Find where the given text appears and provide that cell's center as (x, y) coordinate. 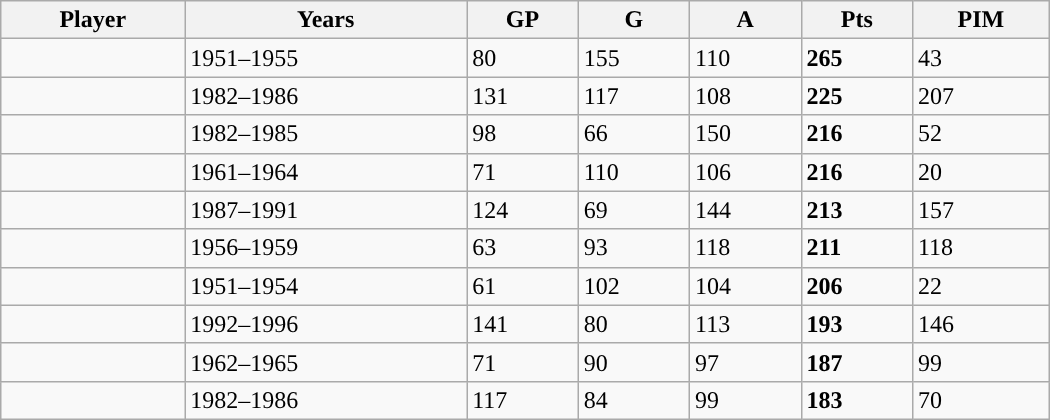
1951–1955 (326, 58)
187 (856, 362)
Player (93, 20)
206 (856, 286)
43 (980, 58)
155 (634, 58)
1956–1959 (326, 248)
70 (980, 400)
Years (326, 20)
102 (634, 286)
1992–1996 (326, 324)
213 (856, 210)
69 (634, 210)
1961–1964 (326, 172)
1987–1991 (326, 210)
1962–1965 (326, 362)
98 (522, 134)
20 (980, 172)
108 (746, 96)
183 (856, 400)
146 (980, 324)
52 (980, 134)
84 (634, 400)
207 (980, 96)
A (746, 20)
141 (522, 324)
157 (980, 210)
1951–1954 (326, 286)
131 (522, 96)
G (634, 20)
Pts (856, 20)
93 (634, 248)
106 (746, 172)
124 (522, 210)
22 (980, 286)
66 (634, 134)
PIM (980, 20)
90 (634, 362)
97 (746, 362)
GP (522, 20)
113 (746, 324)
225 (856, 96)
63 (522, 248)
144 (746, 210)
193 (856, 324)
61 (522, 286)
1982–1985 (326, 134)
104 (746, 286)
150 (746, 134)
211 (856, 248)
265 (856, 58)
